Find where the given text appears and provide that cell's center as [X, Y] coordinate. 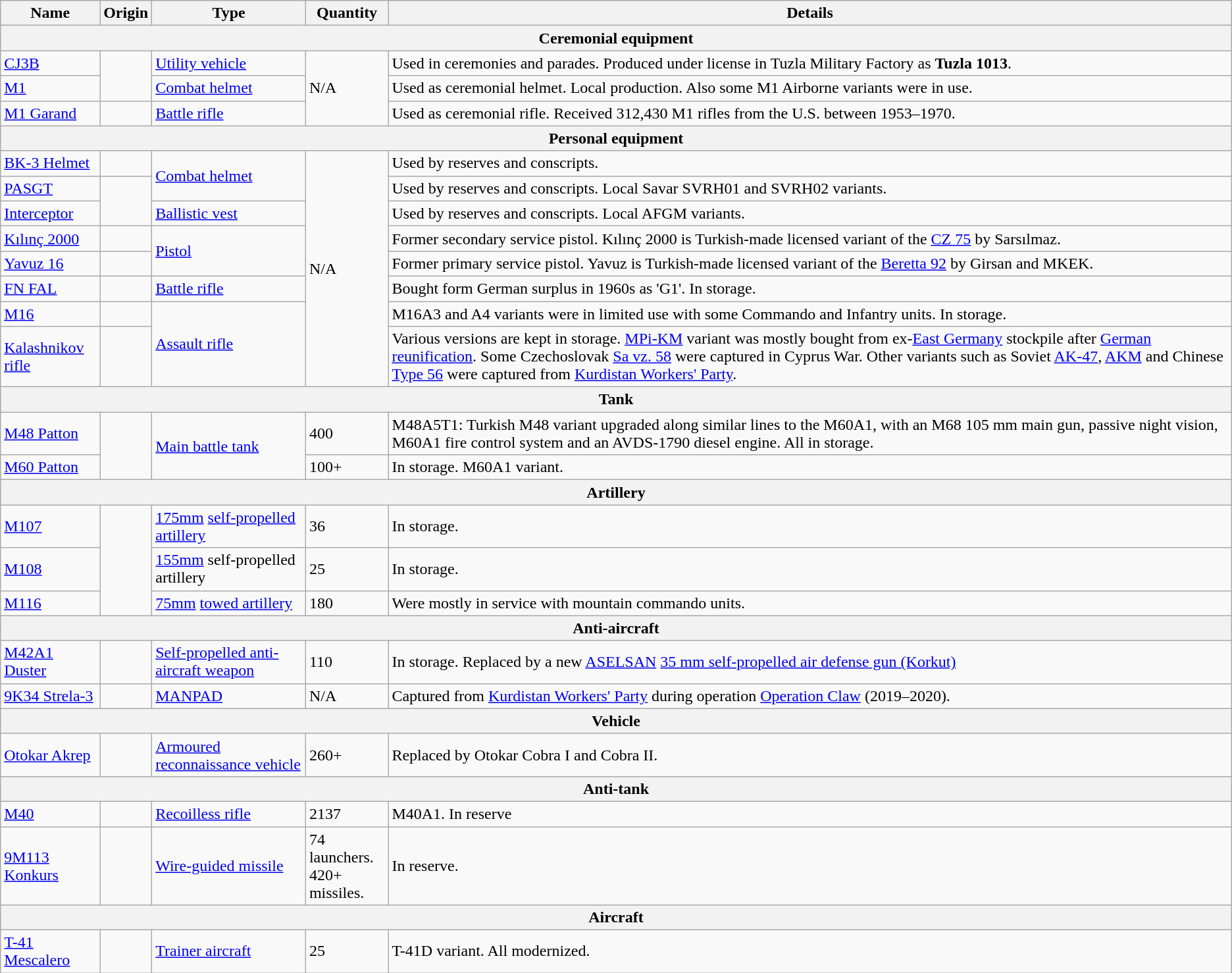
Ceremonial equipment [616, 38]
Recoilless rifle [229, 814]
Otokar Akrep [50, 754]
Details [809, 13]
Origin [126, 13]
Quantity [347, 13]
M60 Patton [50, 467]
36 [347, 527]
Interceptor [50, 213]
In storage. M60A1 variant. [809, 467]
Name [50, 13]
110 [347, 662]
M1 [50, 88]
Yavuz 16 [50, 263]
In reserve. [809, 866]
180 [347, 603]
Replaced by Otokar Cobra I and Cobra II. [809, 754]
Bought form German surplus in 1960s as 'G1'. In storage. [809, 288]
Used as ceremonial rifle. Received 312,430 M1 rifles from the U.S. between 1953–1970. [809, 113]
Trainer aircraft [229, 952]
Anti-tank [616, 789]
M40 [50, 814]
9M113 Konkurs [50, 866]
Wire-guided missile [229, 866]
T-41D variant. All modernized. [809, 952]
M16 [50, 314]
2137 [347, 814]
Used by reserves and conscripts. Local AFGM variants. [809, 213]
M108 [50, 569]
Utility vehicle [229, 63]
Main battle tank [229, 446]
Used by reserves and conscripts. [809, 163]
400 [347, 433]
Anti-aircraft [616, 628]
260+ [347, 754]
Personal equipment [616, 138]
155mm self-propelled artillery [229, 569]
175mm self-propelled artillery [229, 527]
Aircraft [616, 918]
100+ [347, 467]
Were mostly in service with mountain commando units. [809, 603]
Armoured reconnaissance vehicle [229, 754]
In storage. Replaced by a new ASELSAN 35 mm self-propelled air defense gun (Korkut) [809, 662]
Kalashnikov rifle [50, 357]
M40A1. In reserve [809, 814]
M48 Patton [50, 433]
Vehicle [616, 721]
Former secondary service pistol. Kılınç 2000 is Turkish-made licensed variant of the CZ 75 by Sarsılmaz. [809, 238]
75mm towed artillery [229, 603]
9K34 Strela-3 [50, 696]
M116 [50, 603]
Assault rifle [229, 344]
M1 Garand [50, 113]
Used as ceremonial helmet. Local production. Also some M1 Airborne variants were in use. [809, 88]
PASGT [50, 188]
M16A3 and A4 variants were in limited use with some Commando and Infantry units. In storage. [809, 314]
Kılınç 2000 [50, 238]
Former primary service pistol. Yavuz is Turkish-made licensed variant of the Beretta 92 by Girsan and MKEK. [809, 263]
74 launchers.420+ missiles. [347, 866]
T-41 Mescalero [50, 952]
Type [229, 13]
Captured from Kurdistan Workers' Party during operation Operation Claw (2019–2020). [809, 696]
Pistol [229, 251]
FN FAL [50, 288]
CJ3B [50, 63]
MANPAD [229, 696]
Ballistic vest [229, 213]
Self-propelled anti-aircraft weapon [229, 662]
BK-3 Helmet [50, 163]
M107 [50, 527]
Tank [616, 400]
Used in ceremonies and parades. Produced under license in Tuzla Military Factory as Tuzla 1013. [809, 63]
M42A1 Duster [50, 662]
Used by reserves and conscripts. Local Savar SVRH01 and SVRH02 variants. [809, 188]
Artillery [616, 492]
